For the text-containing cell, return its midpoint in (x, y) coordinate format. 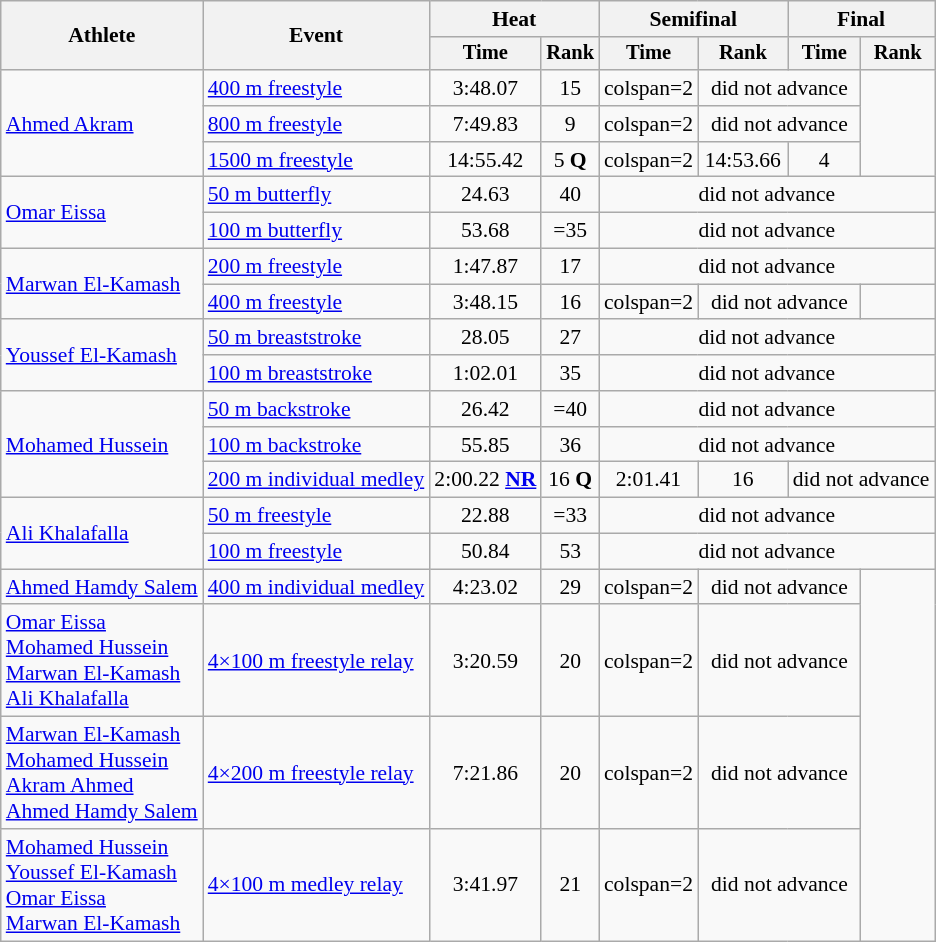
100 m freestyle (316, 552)
50 m freestyle (316, 516)
Youssef El-Kamash (102, 356)
Ahmed Akram (102, 124)
1:47.87 (485, 267)
3:48.15 (485, 302)
800 m freestyle (316, 124)
Athlete (102, 36)
3:48.07 (485, 88)
17 (570, 267)
=35 (570, 231)
55.85 (485, 445)
40 (570, 195)
3:41.97 (485, 885)
22.88 (485, 516)
35 (570, 373)
21 (570, 885)
50 m backstroke (316, 409)
28.05 (485, 338)
50 m butterfly (316, 195)
Omar EissaMohamed HusseinMarwan El-KamashAli Khalafalla (102, 661)
400 m individual medley (316, 587)
7:49.83 (485, 124)
Omar Eissa (102, 212)
Mohamed Hussein (102, 444)
200 m individual medley (316, 480)
16 Q (570, 480)
53.68 (485, 231)
27 (570, 338)
=33 (570, 516)
4×100 m freestyle relay (316, 661)
Ahmed Hamdy Salem (102, 587)
Mohamed HusseinYoussef El-KamashOmar EissaMarwan El-Kamash (102, 885)
53 (570, 552)
100 m breaststroke (316, 373)
4×200 m freestyle relay (316, 773)
=40 (570, 409)
24.63 (485, 195)
Semifinal (694, 19)
3:20.59 (485, 661)
Ali Khalafalla (102, 534)
9 (570, 124)
2:01.41 (648, 480)
Event (316, 36)
100 m backstroke (316, 445)
Heat (514, 19)
1500 m freestyle (316, 160)
Marwan El-KamashMohamed HusseinAkram AhmedAhmed Hamdy Salem (102, 773)
1:02.01 (485, 373)
50 m breaststroke (316, 338)
100 m butterfly (316, 231)
200 m freestyle (316, 267)
29 (570, 587)
Marwan El-Kamash (102, 284)
14:53.66 (743, 160)
4 (824, 160)
7:21.86 (485, 773)
14:55.42 (485, 160)
2:00.22 NR (485, 480)
36 (570, 445)
4:23.02 (485, 587)
26.42 (485, 409)
Final (862, 19)
15 (570, 88)
50.84 (485, 552)
5 Q (570, 160)
4×100 m medley relay (316, 885)
